For the text-containing cell, return its midpoint in [x, y] coordinate format. 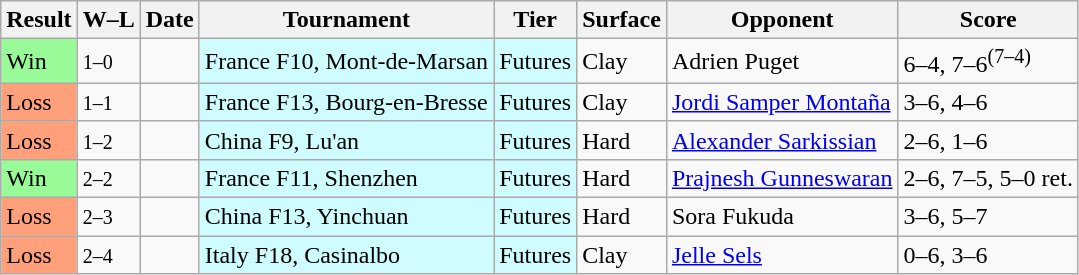
Prajnesh Gunneswaran [782, 178]
6–4, 7–6(7–4) [988, 62]
Result [39, 20]
Adrien Puget [782, 62]
3–6, 5–7 [988, 217]
2–2 [108, 178]
Score [988, 20]
Jordi Samper Montaña [782, 102]
Opponent [782, 20]
Alexander Sarkissian [782, 140]
China F9, Lu'an [346, 140]
1–1 [108, 102]
1–0 [108, 62]
W–L [108, 20]
France F10, Mont-de-Marsan [346, 62]
1–2 [108, 140]
3–6, 4–6 [988, 102]
2–6, 7–5, 5–0 ret. [988, 178]
Sora Fukuda [782, 217]
0–6, 3–6 [988, 255]
Tournament [346, 20]
2–3 [108, 217]
2–4 [108, 255]
Jelle Sels [782, 255]
France F11, Shenzhen [346, 178]
France F13, Bourg-en-Bresse [346, 102]
Tier [536, 20]
Italy F18, Casinalbo [346, 255]
Date [170, 20]
China F13, Yinchuan [346, 217]
2–6, 1–6 [988, 140]
Surface [622, 20]
